Output the (x, y) coordinate of the center of the cell containing the given text.  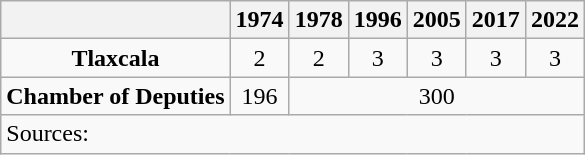
Tlaxcala (116, 58)
2005 (436, 20)
Sources: (293, 134)
300 (436, 96)
1996 (378, 20)
196 (260, 96)
2022 (554, 20)
1974 (260, 20)
1978 (318, 20)
2017 (496, 20)
Chamber of Deputies (116, 96)
